Provide the [x, y] coordinate of the cell's center where the given text is located.  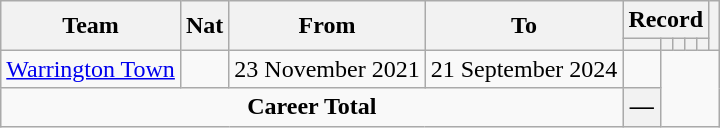
23 November 2021 [327, 69]
Career Total [312, 107]
— [642, 107]
21 September 2024 [524, 69]
To [524, 26]
Team [91, 26]
Record [666, 20]
Nat [204, 26]
Warrington Town [91, 69]
From [327, 26]
